Search for the cell housing the specified text and yield its (x, y) center coordinate. 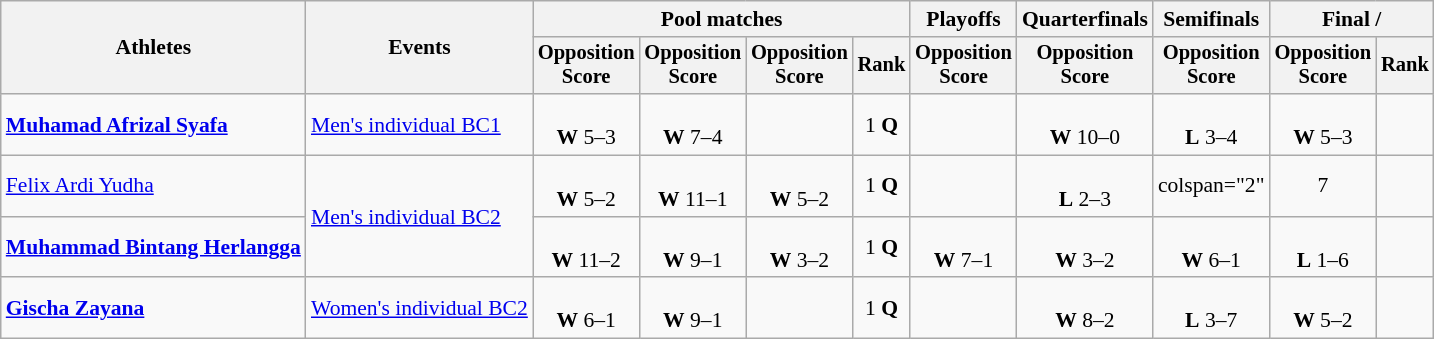
Quarterfinals (1085, 19)
W 11–2 (586, 248)
Muhammad Bintang Herlangga (154, 248)
W 8–2 (1085, 308)
Semifinals (1212, 19)
W 7–4 (692, 124)
Playoffs (964, 19)
7 (1324, 186)
W 11–1 (692, 186)
Felix Ardi Yudha (154, 186)
L 3–7 (1212, 308)
W 10–0 (1085, 124)
colspan="2" (1212, 186)
Events (420, 48)
Men's individual BC1 (420, 124)
Pool matches (722, 19)
Gischa Zayana (154, 308)
Athletes (154, 48)
L 2–3 (1085, 186)
Final / (1352, 19)
L 3–4 (1212, 124)
W 7–1 (964, 248)
Men's individual BC2 (420, 217)
Muhamad Afrizal Syafa (154, 124)
Women's individual BC2 (420, 308)
L 1–6 (1324, 248)
